Extract the [X, Y] coordinate from the center of the cell holding the provided text.  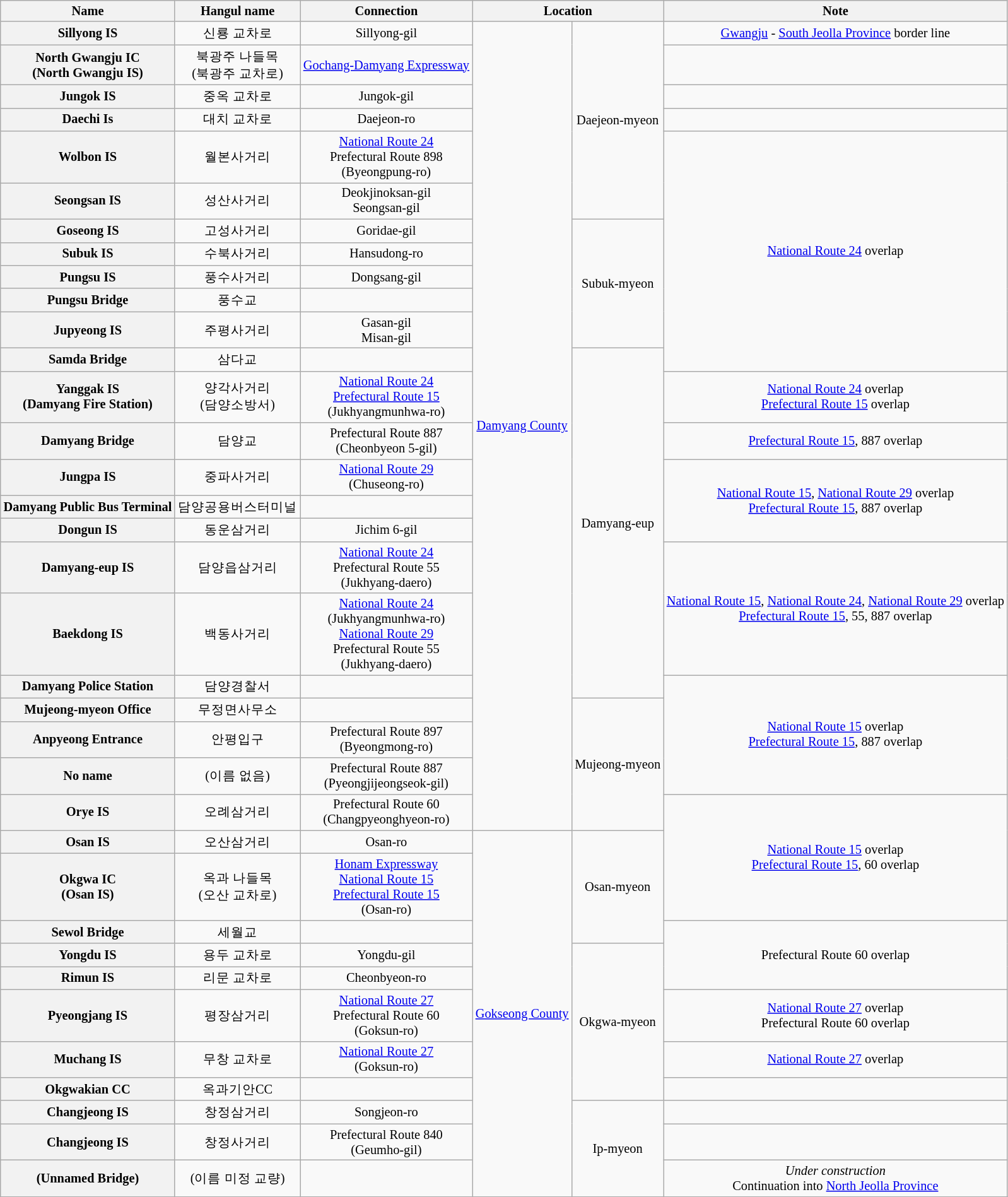
Goseong IS [88, 231]
National Route 24 overlapPrefectural Route 15 overlap [835, 397]
옥과 나들목(오산 교차로) [237, 887]
Prefectural Route 887(Cheonbyeon 5-gil) [386, 441]
담양공용버스터미널 [237, 507]
National Route 15, National Route 24, National Route 29 overlapPrefectural Route 15, 55, 887 overlap [835, 608]
옥과기안CC [237, 1089]
Location [568, 11]
중옥 교차로 [237, 96]
Connection [386, 11]
Sillyong-gil [386, 33]
National Route 29(Chuseong-ro) [386, 477]
National Route 27Prefectural Route 60(Goksun-ro) [386, 1015]
Under constructionContinuation into North Jeolla Province [835, 1178]
백동사거리 [237, 634]
Name [88, 11]
Mujeong-myeon [618, 764]
Seongsan IS [88, 201]
Damyang Bridge [88, 441]
Gochang-Damyang Expressway [386, 65]
Gasan-gilMisan-gil [386, 330]
무정면사무소 [237, 709]
Gokseong County [522, 1013]
Orye IS [88, 812]
Baekdong IS [88, 634]
세월교 [237, 931]
National Route 24Prefectural Route 898(Byeongpung-ro) [386, 157]
성산사거리 [237, 201]
용두 교차로 [237, 955]
고성사거리 [237, 231]
Wolbon IS [88, 157]
Jungok-gil [386, 96]
Prefectural Route 60 overlap [835, 955]
Samda Bridge [88, 360]
신룡 교차로 [237, 33]
Subuk-myeon [618, 283]
Note [835, 11]
National Route 24(Jukhyangmunhwa-ro)National Route 29Prefectural Route 55(Jukhyang-daero) [386, 634]
오례삼거리 [237, 812]
Pungsu IS [88, 276]
주평사거리 [237, 330]
수북사거리 [237, 254]
Osan IS [88, 842]
National Route 15 overlapPrefectural Route 15, 60 overlap [835, 857]
(이름 미정 교량) [237, 1178]
안평입구 [237, 740]
Damyang-eup [618, 522]
Prefectural Route 840(Geumho-gil) [386, 1142]
평장삼거리 [237, 1015]
풍수교 [237, 300]
Mujeong-myeon Office [88, 709]
Prefectural Route 15, 887 overlap [835, 441]
Goridae-gil [386, 231]
Jupyeong IS [88, 330]
No name [88, 775]
(이름 없음) [237, 775]
Prefectural Route 60(Changpyeonghyeon-ro) [386, 812]
Cheonbyeon-ro [386, 978]
Daejeon-ro [386, 120]
삼다교 [237, 360]
중파사거리 [237, 477]
풍수사거리 [237, 276]
북광주 나들목(북광주 교차로) [237, 65]
Daejeon-myeon [618, 120]
양각사거리(담양소방서) [237, 397]
National Route 15, National Route 29 overlapPrefectural Route 15, 887 overlap [835, 500]
Damyang County [522, 426]
대치 교차로 [237, 120]
담양경찰서 [237, 687]
Sewol Bridge [88, 931]
Hansudong-ro [386, 254]
Dongun IS [88, 530]
Daechi Is [88, 120]
National Route 27(Goksun-ro) [386, 1059]
Prefectural Route 897(Byeongmong-ro) [386, 740]
Okgwa IC(Osan IS) [88, 887]
National Route 15 overlapPrefectural Route 15, 887 overlap [835, 734]
North Gwangju IC(North Gwangju IS) [88, 65]
동운삼거리 [237, 530]
Hangul name [237, 11]
National Route 24 overlap [835, 251]
Pungsu Bridge [88, 300]
Damyang Public Bus Terminal [88, 507]
Gwangju - South Jeolla Province border line [835, 33]
Jungok IS [88, 96]
National Route 27 overlapPrefectural Route 60 overlap [835, 1015]
창정삼거리 [237, 1112]
담양교 [237, 441]
Osan-ro [386, 842]
Ip-myeon [618, 1148]
오산삼거리 [237, 842]
Honam ExpresswayNational Route 15Prefectural Route 15(Osan-ro) [386, 887]
Muchang IS [88, 1059]
Osan-myeon [618, 887]
Damyang-eup IS [88, 567]
Sillyong IS [88, 33]
Rimun IS [88, 978]
리문 교차로 [237, 978]
Dongsang-gil [386, 276]
Jungpa IS [88, 477]
Okgwakian CC [88, 1089]
무창 교차로 [237, 1059]
Jichim 6-gil [386, 530]
Yongdu IS [88, 955]
Songjeon-ro [386, 1112]
Damyang Police Station [88, 687]
National Route 27 overlap [835, 1059]
Yongdu-gil [386, 955]
National Route 24Prefectural Route 55(Jukhyang-daero) [386, 567]
Okgwa-myeon [618, 1022]
Deokjinoksan-gilSeongsan-gil [386, 201]
National Route 24Prefectural Route 15(Jukhyangmunhwa-ro) [386, 397]
Prefectural Route 887(Pyeongjijeongseok-gil) [386, 775]
Yanggak IS(Damyang Fire Station) [88, 397]
창정사거리 [237, 1142]
(Unnamed Bridge) [88, 1178]
Subuk IS [88, 254]
Pyeongjang IS [88, 1015]
담양읍삼거리 [237, 567]
월본사거리 [237, 157]
Anpyeong Entrance [88, 740]
